Scan for the cell matching the given text and deliver its (X, Y) coordinate at center. 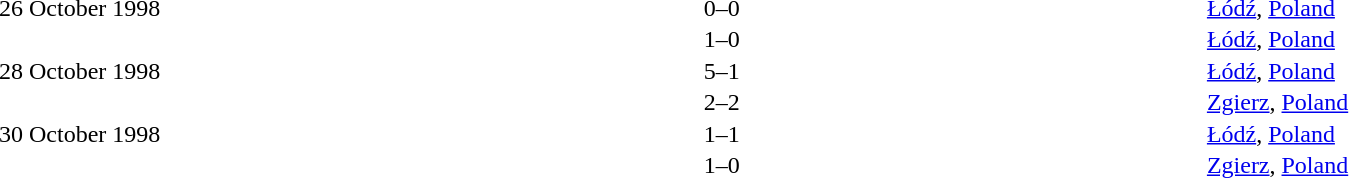
1–0 (722, 39)
5–1 (722, 71)
1–1 (722, 134)
2–2 (722, 103)
